Extract the (X, Y) coordinate from the center of the cell holding the provided text.  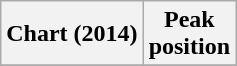
Peakposition (189, 34)
Chart (2014) (72, 34)
